From the cell containing the given text, extract its center point as (x, y) coordinate. 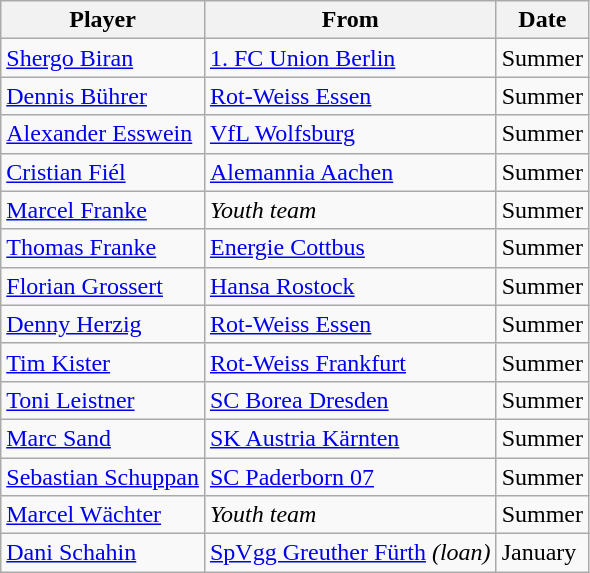
SpVgg Greuther Fürth (loan) (350, 553)
Toni Leistner (103, 400)
Denny Herzig (103, 324)
SK Austria Kärnten (350, 438)
Sebastian Schuppan (103, 477)
From (350, 20)
Tim Kister (103, 362)
Hansa Rostock (350, 286)
1. FC Union Berlin (350, 58)
SC Paderborn 07 (350, 477)
Marcel Wächter (103, 515)
Cristian Fiél (103, 172)
Rot-Weiss Frankfurt (350, 362)
Date (542, 20)
Florian Grossert (103, 286)
Alexander Esswein (103, 134)
Player (103, 20)
Thomas Franke (103, 248)
January (542, 553)
Alemannia Aachen (350, 172)
SC Borea Dresden (350, 400)
Energie Cottbus (350, 248)
Dennis Bührer (103, 96)
VfL Wolfsburg (350, 134)
Shergo Biran (103, 58)
Dani Schahin (103, 553)
Marcel Franke (103, 210)
Marc Sand (103, 438)
